Search for the cell housing the specified text and yield its [X, Y] center coordinate. 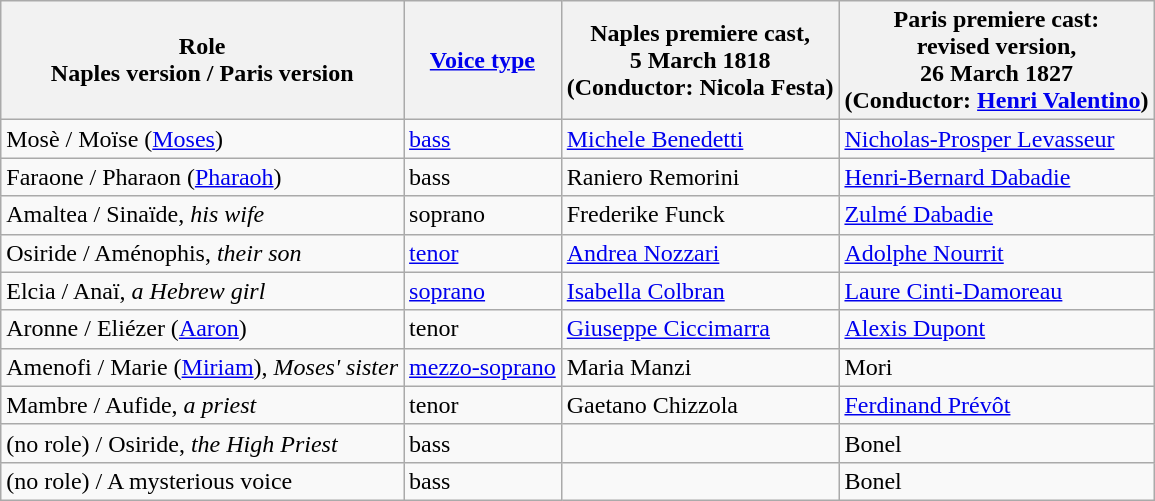
(no role) / A mysterious voice [202, 481]
Michele Benedetti [700, 139]
Giuseppe Ciccimarra [700, 329]
Henri-Bernard Dabadie [996, 177]
Gaetano Chizzola [700, 405]
Paris premiere cast:revised version,26 March 1827(Conductor: Henri Valentino) [996, 60]
Amaltea / Sinaïde, his wife [202, 215]
Ferdinand Prévôt [996, 405]
Mori [996, 367]
Mosè / Moïse (Moses) [202, 139]
Amenofi / Marie (Miriam), Moses' sister [202, 367]
Mambre / Aufide, a priest [202, 405]
RoleNaples version / Paris version [202, 60]
Faraone / Pharaon (Pharaoh) [202, 177]
Zulmé Dabadie [996, 215]
Laure Cinti-Damoreau [996, 291]
Aronne / Eliézer (Aaron) [202, 329]
Maria Manzi [700, 367]
Isabella Colbran [700, 291]
mezzo-soprano [483, 367]
Naples premiere cast,5 March 1818(Conductor: Nicola Festa) [700, 60]
Alexis Dupont [996, 329]
(no role) / Osiride, the High Priest [202, 443]
Elcia / Anaï, a Hebrew girl [202, 291]
Adolphe Nourrit [996, 253]
Voice type [483, 60]
Frederike Funck [700, 215]
Raniero Remorini [700, 177]
Osiride / Aménophis, their son [202, 253]
Nicholas-Prosper Levasseur [996, 139]
Andrea Nozzari [700, 253]
